Output the [X, Y] coordinate of the center of the cell containing the given text.  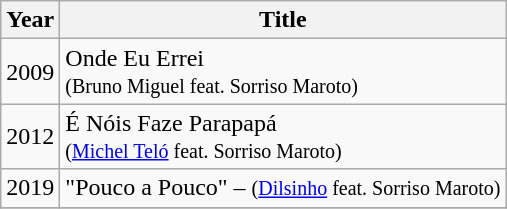
2019 [30, 188]
Title [283, 20]
Year [30, 20]
2012 [30, 136]
Onde Eu Errei (Bruno Miguel feat. Sorriso Maroto) [283, 72]
2009 [30, 72]
"Pouco a Pouco" – (Dilsinho feat. Sorriso Maroto) [283, 188]
É Nóis Faze Parapapá (Michel Teló feat. Sorriso Maroto) [283, 136]
